Capture the cell that displays the provided text and extract its (x, y) central coordinate. 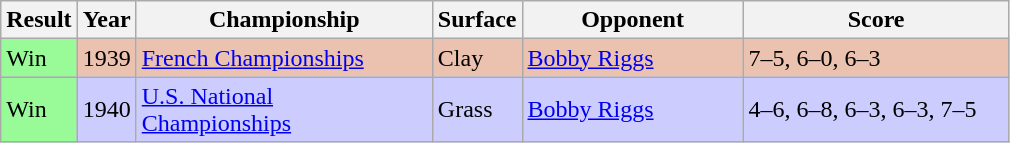
7–5, 6–0, 6–3 (876, 58)
1940 (106, 110)
Opponent (632, 20)
1939 (106, 58)
4–6, 6–8, 6–3, 6–3, 7–5 (876, 110)
Championship (284, 20)
Clay (477, 58)
Year (106, 20)
Score (876, 20)
Result (39, 20)
U.S. National Championships (284, 110)
Grass (477, 110)
French Championships (284, 58)
Surface (477, 20)
